Locate the cell with the specified text and output its (X, Y) center coordinate. 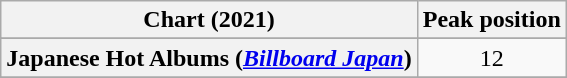
Japanese Hot Albums (Billboard Japan) (209, 58)
12 (492, 58)
Peak position (492, 20)
Chart (2021) (209, 20)
